From the cell containing the given text, extract its center point as [X, Y] coordinate. 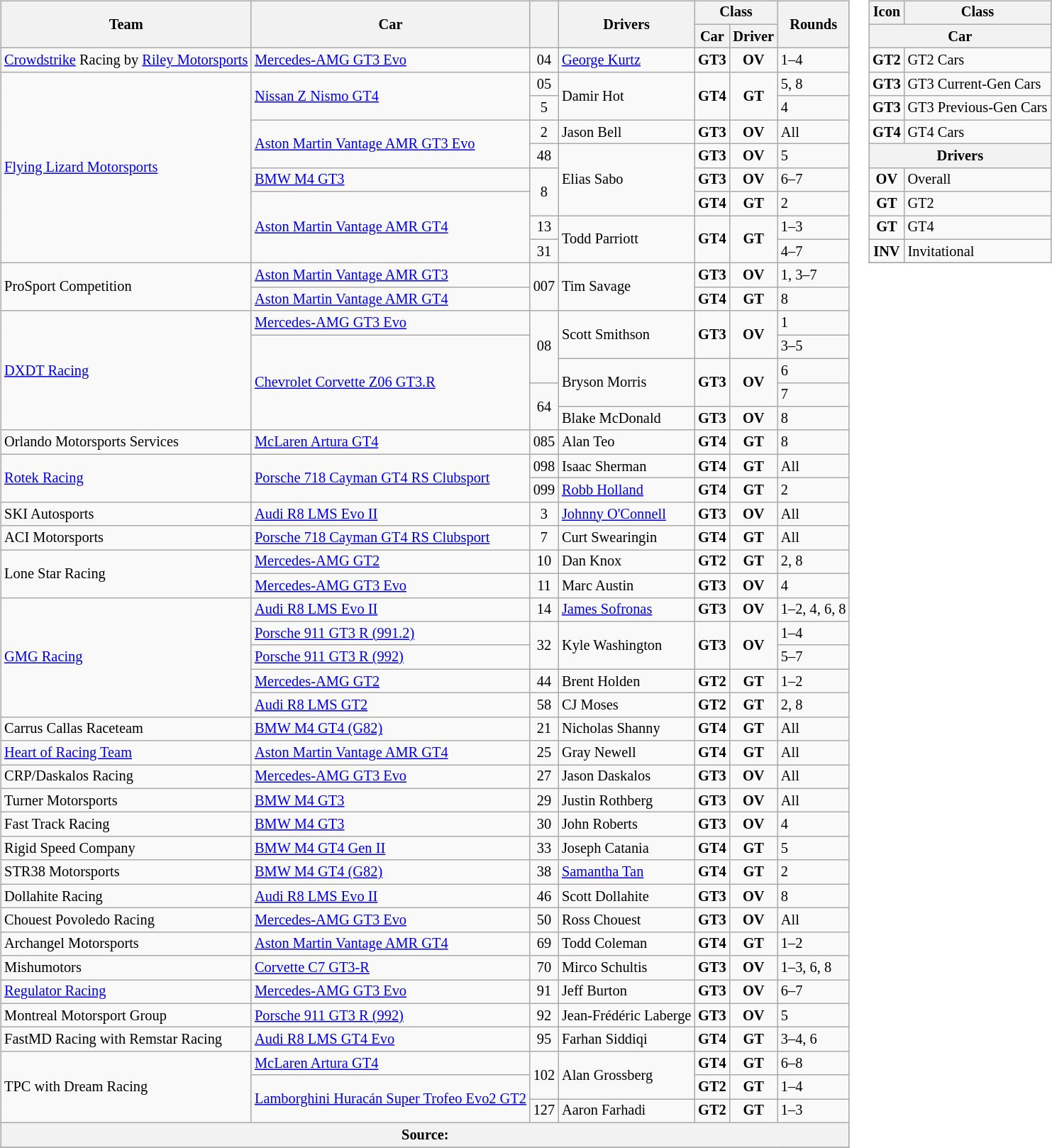
Jean-Frédéric Laberge [626, 1015]
3–5 [813, 347]
CJ Moses [626, 705]
Farhan Siddiqi [626, 1039]
ACI Motorsports [126, 538]
11 [544, 585]
Tim Savage [626, 287]
Johnny O'Connell [626, 514]
CRP/Daskalos Racing [126, 777]
102 [544, 1076]
Aston Martin Vantage AMR GT3 [390, 275]
Scott Dollahite [626, 896]
Montreal Motorsport Group [126, 1015]
48 [544, 156]
6 [813, 370]
Ross Chouest [626, 920]
Elias Sabo [626, 180]
GT4 Cars [978, 132]
Carrus Callas Raceteam [126, 729]
FastMD Racing with Remstar Racing [126, 1039]
Mirco Schultis [626, 968]
GT3 Previous-Gen Cars [978, 108]
Lone Star Racing [126, 573]
Driver [753, 36]
Fast Track Racing [126, 824]
4–7 [813, 251]
6–8 [813, 1064]
Damir Hot [626, 96]
25 [544, 753]
Aaron Farhadi [626, 1111]
46 [544, 896]
Orlando Motorsports Services [126, 442]
29 [544, 800]
Audi R8 LMS GT2 [390, 705]
05 [544, 84]
TPC with Dream Racing [126, 1087]
Nissan Z Nismo GT4 [390, 96]
Invitational [978, 251]
Source: [425, 1135]
Nicholas Shanny [626, 729]
58 [544, 705]
John Roberts [626, 824]
085 [544, 442]
Audi R8 LMS GT4 Evo [390, 1039]
Brent Holden [626, 681]
Overall [978, 180]
BMW M4 GT4 Gen II [390, 849]
SKI Autosports [126, 514]
Flying Lizard Motorsports [126, 167]
Curt Swearingin [626, 538]
Gray Newell [626, 753]
21 [544, 729]
69 [544, 944]
13 [544, 228]
ProSport Competition [126, 287]
33 [544, 849]
Jason Bell [626, 132]
099 [544, 490]
Alan Grossberg [626, 1076]
George Kurtz [626, 60]
Todd Parriott [626, 240]
95 [544, 1039]
44 [544, 681]
Regulator Racing [126, 992]
91 [544, 992]
DXDT Racing [126, 370]
70 [544, 968]
92 [544, 1015]
Mishumotors [126, 968]
Team [126, 24]
Jeff Burton [626, 992]
Lamborghini Huracán Super Trofeo Evo2 GT2 [390, 1098]
Robb Holland [626, 490]
Joseph Catania [626, 849]
127 [544, 1111]
Dan Knox [626, 562]
3–4, 6 [813, 1039]
James Sofronas [626, 609]
Kyle Washington [626, 646]
Corvette C7 GT3-R [390, 968]
Rounds [813, 24]
Crowdstrike Racing by Riley Motorsports [126, 60]
50 [544, 920]
Scott Smithson [626, 335]
Todd Coleman [626, 944]
007 [544, 287]
Marc Austin [626, 585]
Blake McDonald [626, 419]
098 [544, 466]
Chevrolet Corvette Z06 GT3.R [390, 383]
04 [544, 60]
32 [544, 646]
1, 3–7 [813, 275]
14 [544, 609]
Rotek Racing [126, 478]
Aston Martin Vantage AMR GT3 Evo [390, 143]
Dollahite Racing [126, 896]
STR38 Motorsports [126, 872]
INV [887, 251]
Samantha Tan [626, 872]
31 [544, 251]
Jason Daskalos [626, 777]
Chouest Povoledo Racing [126, 920]
GT2 Cars [978, 60]
Bryson Morris [626, 382]
Turner Motorsports [126, 800]
30 [544, 824]
Justin Rothberg [626, 800]
Porsche 911 GT3 R (991.2) [390, 634]
1–3, 6, 8 [813, 968]
38 [544, 872]
5–7 [813, 657]
Icon [887, 13]
64 [544, 406]
27 [544, 777]
10 [544, 562]
Isaac Sherman [626, 466]
Archangel Motorsports [126, 944]
3 [544, 514]
GT3 Current-Gen Cars [978, 84]
1–2, 4, 6, 8 [813, 609]
GMG Racing [126, 657]
1 [813, 323]
08 [544, 346]
Rigid Speed Company [126, 849]
Heart of Racing Team [126, 753]
5, 8 [813, 84]
Alan Teo [626, 442]
